Extract the [X, Y] coordinate from the center of the cell holding the provided text.  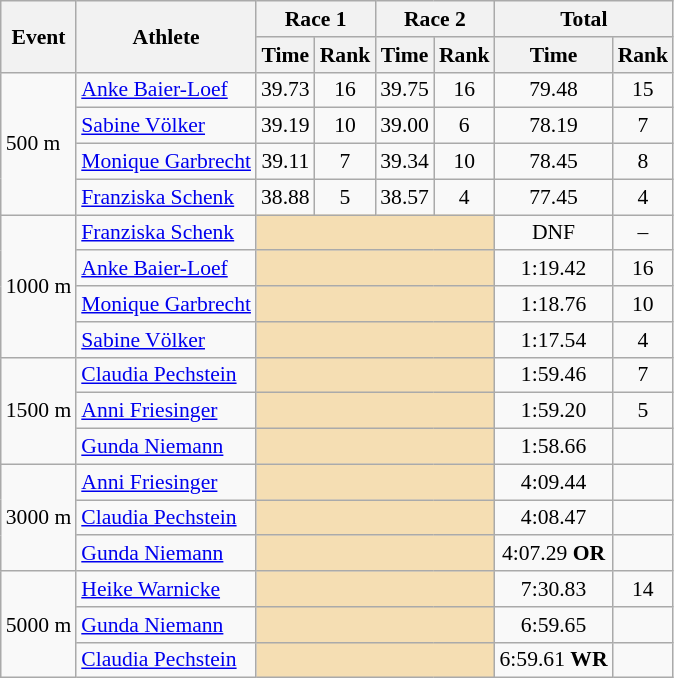
Heike Warnicke [166, 589]
Race 2 [434, 19]
1:19.42 [554, 269]
1:59.46 [554, 375]
1:58.66 [554, 447]
Athlete [166, 36]
38.57 [404, 197]
78.19 [554, 126]
Total [584, 19]
14 [644, 589]
15 [644, 90]
6:59.65 [554, 625]
5000 m [38, 624]
4:09.44 [554, 482]
DNF [554, 233]
38.88 [286, 197]
1:18.76 [554, 304]
4:08.47 [554, 518]
77.45 [554, 197]
79.48 [554, 90]
39.11 [286, 162]
1000 m [38, 286]
39.19 [286, 126]
6 [464, 126]
8 [644, 162]
3000 m [38, 518]
1:17.54 [554, 340]
Race 1 [316, 19]
7:30.83 [554, 589]
39.34 [404, 162]
6:59.61 WR [554, 660]
78.45 [554, 162]
1:59.20 [554, 411]
39.75 [404, 90]
4:07.29 OR [554, 554]
39.00 [404, 126]
1500 m [38, 410]
Event [38, 36]
– [644, 233]
39.73 [286, 90]
500 m [38, 143]
